Determine the (x, y) coordinate at the center of the cell enclosing the given text.  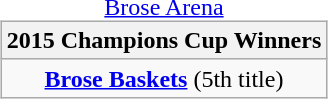
Brose Baskets (5th title) (164, 78)
2015 Champions Cup Winners (164, 40)
